Determine the [x, y] coordinate at the center of the cell enclosing the given text.  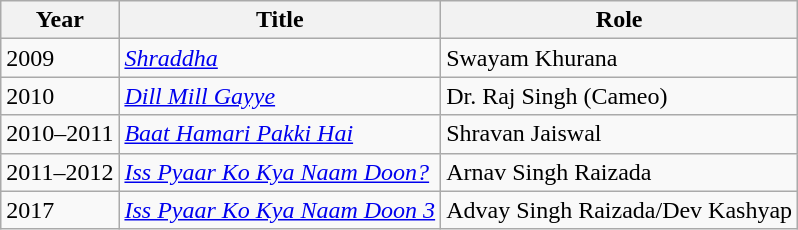
2009 [60, 58]
2017 [60, 210]
2011–2012 [60, 172]
Title [280, 20]
Advay Singh Raizada/Dev Kashyap [620, 210]
Dr. Raj Singh (Cameo) [620, 96]
Shraddha [280, 58]
2010 [60, 96]
Baat Hamari Pakki Hai [280, 134]
2010–2011 [60, 134]
Iss Pyaar Ko Kya Naam Doon? [280, 172]
Shravan Jaiswal [620, 134]
Year [60, 20]
Iss Pyaar Ko Kya Naam Doon 3 [280, 210]
Role [620, 20]
Arnav Singh Raizada [620, 172]
Dill Mill Gayye [280, 96]
Swayam Khurana [620, 58]
